Return [x, y] of the center of cell containing provided text 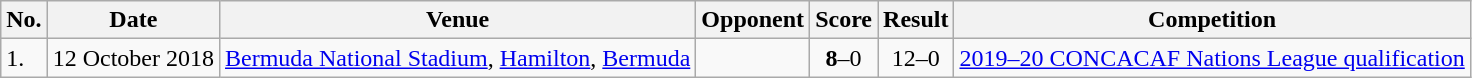
12 October 2018 [133, 58]
Opponent [753, 20]
8–0 [844, 58]
Venue [458, 20]
Bermuda National Stadium, Hamilton, Bermuda [458, 58]
Score [844, 20]
Result [916, 20]
1. [24, 58]
Date [133, 20]
No. [24, 20]
12–0 [916, 58]
Competition [1212, 20]
2019–20 CONCACAF Nations League qualification [1212, 58]
